From the cell containing the given text, extract its center point as [x, y] coordinate. 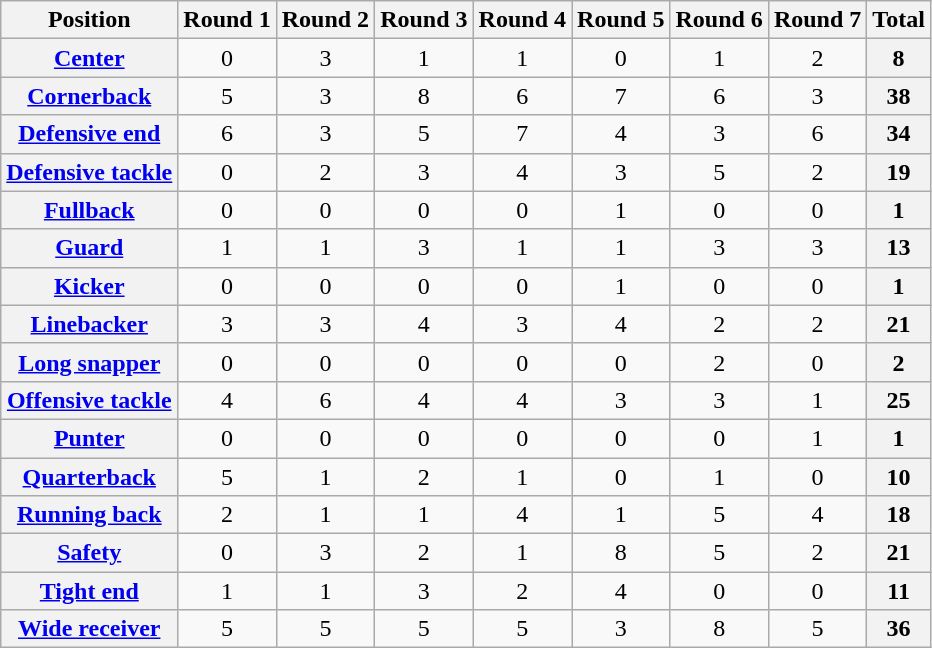
25 [899, 400]
Round 6 [719, 20]
Offensive tackle [90, 400]
Punter [90, 438]
10 [899, 477]
36 [899, 629]
Defensive end [90, 134]
Fullback [90, 210]
Quarterback [90, 477]
Safety [90, 553]
Defensive tackle [90, 172]
Cornerback [90, 96]
Wide receiver [90, 629]
Guard [90, 248]
13 [899, 248]
34 [899, 134]
18 [899, 515]
38 [899, 96]
Tight end [90, 591]
Long snapper [90, 362]
Round 7 [817, 20]
11 [899, 591]
Total [899, 20]
Center [90, 58]
Round 1 [227, 20]
Running back [90, 515]
Round 5 [621, 20]
Linebacker [90, 324]
Kicker [90, 286]
Round 4 [522, 20]
Position [90, 20]
19 [899, 172]
Round 2 [325, 20]
Round 3 [424, 20]
